From the cell containing the given text, extract its center point as (X, Y) coordinate. 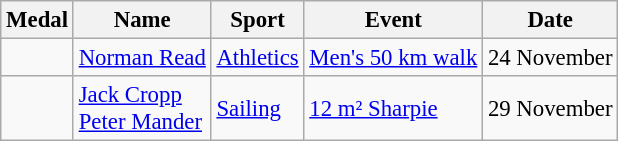
24 November (550, 58)
Jack CroppPeter Mander (142, 108)
Name (142, 20)
Event (394, 20)
Medal (38, 20)
29 November (550, 108)
Date (550, 20)
12 m² Sharpie (394, 108)
Sailing (258, 108)
Athletics (258, 58)
Men's 50 km walk (394, 58)
Sport (258, 20)
Norman Read (142, 58)
